Provide the [X, Y] coordinate of the cell's center where the given text is located.  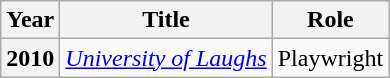
University of Laughs [166, 58]
Role [330, 20]
Title [166, 20]
Year [30, 20]
2010 [30, 58]
Playwright [330, 58]
